Detect which cell encompasses the target text, then output its (X, Y) center coordinate. 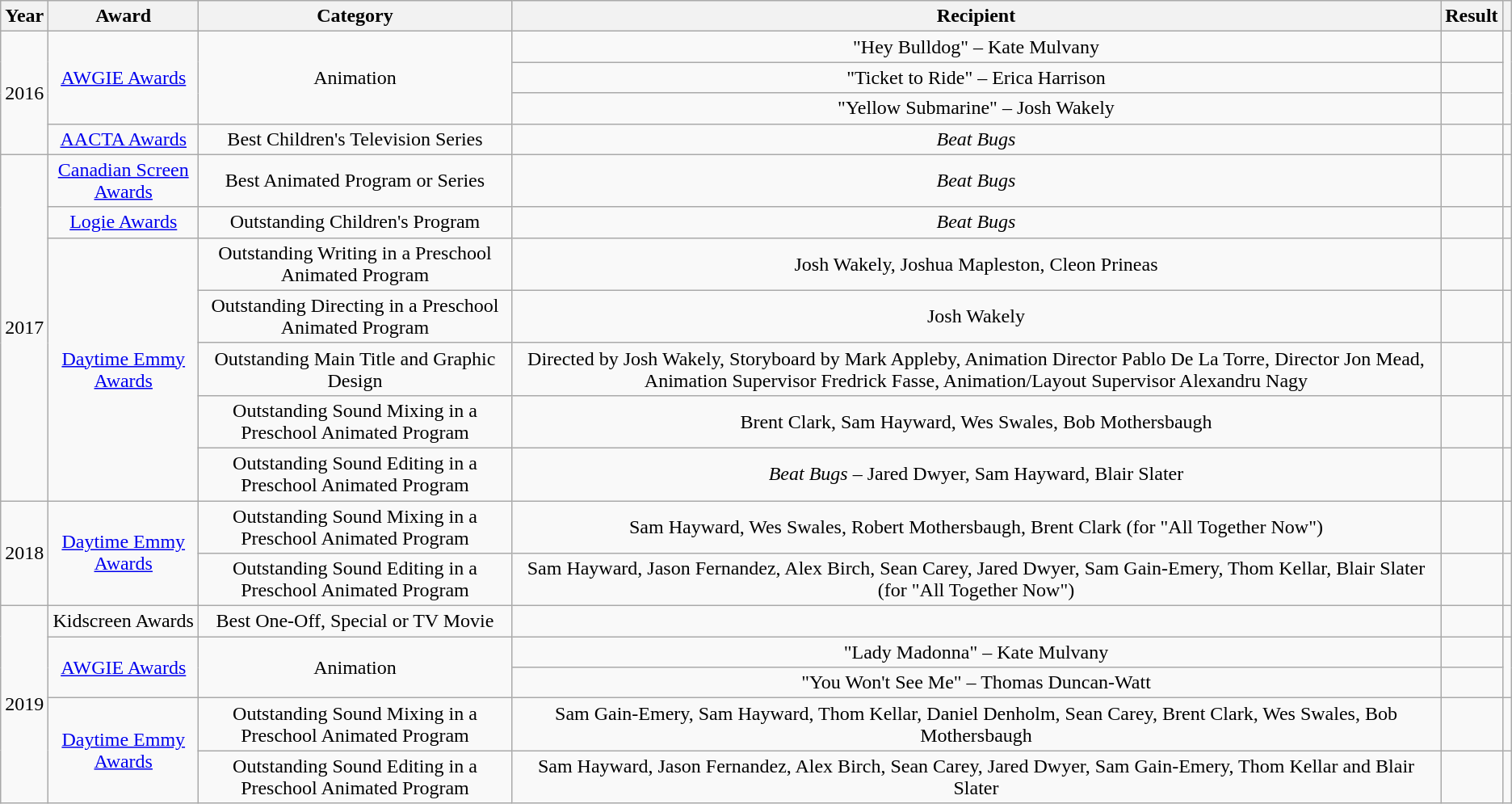
Outstanding Main Title and Graphic Design (355, 368)
Brent Clark, Sam Hayward, Wes Swales, Bob Mothersbaugh (976, 422)
Outstanding Directing in a Preschool Animated Program (355, 317)
Sam Hayward, Jason Fernandez, Alex Birch, Sean Carey, Jared Dwyer, Sam Gain-Emery, Thom Kellar and Blair Slater (976, 777)
Beat Bugs – Jared Dwyer, Sam Hayward, Blair Slater (976, 474)
Best One-Off, Special or TV Movie (355, 621)
2019 (24, 705)
Sam Gain-Emery, Sam Hayward, Thom Kellar, Daniel Denholm, Sean Carey, Brent Clark, Wes Swales, Bob Mothersbaugh (976, 724)
"Ticket to Ride" – Erica Harrison (976, 78)
Canadian Screen Awards (124, 181)
Kidscreen Awards (124, 621)
Josh Wakely, Joshua Mapleston, Cleon Prineas (976, 263)
"You Won't See Me" – Thomas Duncan-Watt (976, 683)
Outstanding Children's Program (355, 222)
Recipient (976, 16)
Best Children's Television Series (355, 139)
Josh Wakely (976, 317)
Sam Hayward, Wes Swales, Robert Mothersbaugh, Brent Clark (for "All Together Now") (976, 527)
Outstanding Writing in a Preschool Animated Program (355, 263)
Best Animated Program or Series (355, 181)
2017 (24, 327)
Year (24, 16)
"Lady Madonna" – Kate Mulvany (976, 652)
Award (124, 16)
"Yellow Submarine" – Josh Wakely (976, 108)
AACTA Awards (124, 139)
Sam Hayward, Jason Fernandez, Alex Birch, Sean Carey, Jared Dwyer, Sam Gain-Emery, Thom Kellar, Blair Slater (for "All Together Now") (976, 580)
Category (355, 16)
2018 (24, 554)
"Hey Bulldog" – Kate Mulvany (976, 47)
2016 (24, 93)
Logie Awards (124, 222)
Result (1472, 16)
